Provide the [X, Y] coordinate of the cell's center where the given text is located.  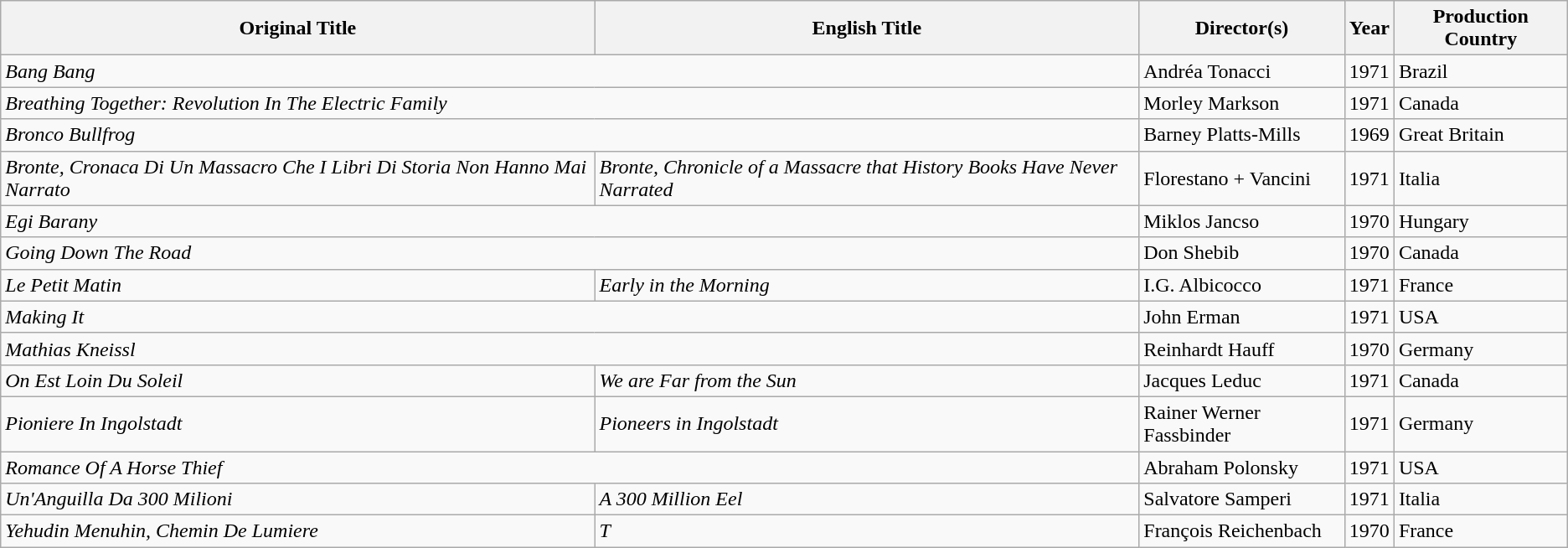
Bronte, Chronicle of a Massacre that History Books Have Never Narrated [867, 178]
English Title [867, 28]
François Reichenbach [1242, 531]
Barney Platts-Mills [1242, 135]
Yehudin Menuhin, Chemin De Lumiere [298, 531]
Early in the Morning [867, 285]
Making It [570, 317]
Original Title [298, 28]
Bronco Bullfrog [570, 135]
Le Petit Matin [298, 285]
Miklos Jancso [1242, 221]
Hungary [1481, 221]
Jacques Leduc [1242, 380]
Pioneers in Ingolstadt [867, 424]
Florestano + Vancini [1242, 178]
Morley Markson [1242, 103]
1969 [1369, 135]
I.G. Albicocco [1242, 285]
We are Far from the Sun [867, 380]
On Est Loin Du Soleil [298, 380]
Production Country [1481, 28]
Rainer Werner Fassbinder [1242, 424]
Romance Of A Horse Thief [570, 467]
T [867, 531]
Bronte, Cronaca Di Un Massacro Che I Libri Di Storia Non Hanno Mai Narrato [298, 178]
Don Shebib [1242, 253]
Breathing Together: Revolution In The Electric Family [570, 103]
Great Britain [1481, 135]
Mathias Kneissl [570, 349]
Andréa Tonacci [1242, 71]
A 300 Million Eel [867, 499]
Salvatore Samperi [1242, 499]
Reinhardt Hauff [1242, 349]
Year [1369, 28]
Abraham Polonsky [1242, 467]
Going Down The Road [570, 253]
Brazil [1481, 71]
Bang Bang [570, 71]
Director(s) [1242, 28]
John Erman [1242, 317]
Egi Barany [570, 221]
Pioniere In Ingolstadt [298, 424]
Un'Anguilla Da 300 Milioni [298, 499]
